From the cell containing the given text, extract its center point as [x, y] coordinate. 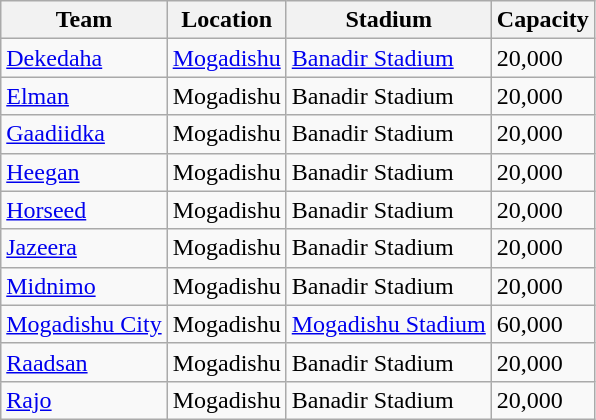
Stadium [388, 20]
Location [226, 20]
Raadsan [84, 362]
Gaadiidka [84, 134]
Jazeera [84, 248]
Heegan [84, 172]
Mogadishu City [84, 324]
Midnimo [84, 286]
Team [84, 20]
Dekedaha [84, 58]
60,000 [542, 324]
Mogadishu Stadium [388, 324]
Elman [84, 96]
Rajo [84, 400]
Capacity [542, 20]
Horseed [84, 210]
